Identify which cell holds the provided text, then report its (X, Y) central coordinate. 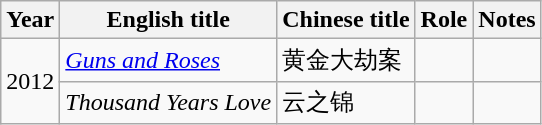
Notes (507, 20)
云之锦 (346, 102)
Role (444, 20)
黄金大劫案 (346, 60)
2012 (30, 82)
English title (168, 20)
Guns and Roses (168, 60)
Thousand Years Love (168, 102)
Year (30, 20)
Chinese title (346, 20)
